Detect which cell encompasses the target text, then output its [X, Y] center coordinate. 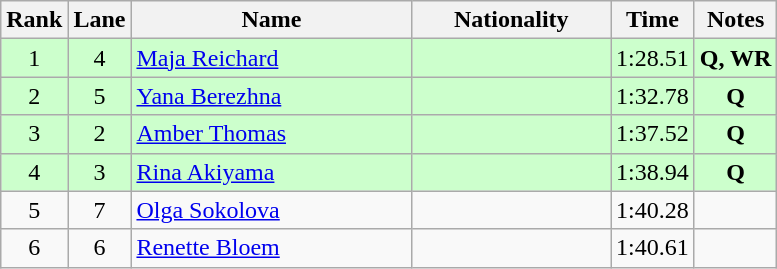
Maja Reichard [272, 58]
Lane [100, 20]
1:40.61 [653, 248]
Rank [34, 20]
Q, WR [736, 58]
Amber Thomas [272, 134]
7 [100, 210]
Olga Sokolova [272, 210]
1 [34, 58]
Notes [736, 20]
Name [272, 20]
Nationality [512, 20]
Yana Berezhna [272, 96]
Time [653, 20]
1:37.52 [653, 134]
Rina Akiyama [272, 172]
1:40.28 [653, 210]
1:32.78 [653, 96]
1:28.51 [653, 58]
1:38.94 [653, 172]
Renette Bloem [272, 248]
